Pinpoint the cell where the given text exists, returning its [x, y] midpoint coordinate. 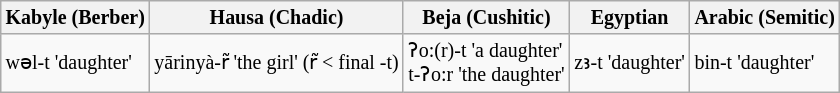
bin-t 'daughter' [765, 64]
Hausa (Chadic) [277, 18]
Egyptian [629, 18]
ʔo:(r)-t 'a daughter' t-ʔo:r 'the daughter' [486, 64]
Kabyle (Berber) [76, 18]
zꜣ-t 'daughter' [629, 64]
Arabic (Semitic) [765, 18]
wəl-t 'daughter' [76, 64]
Beja (Cushitic) [486, 18]
yārinyà-r̃ 'the girl' (r̃ < final -t) [277, 64]
